Locate the cell with the specified text and output its (X, Y) center coordinate. 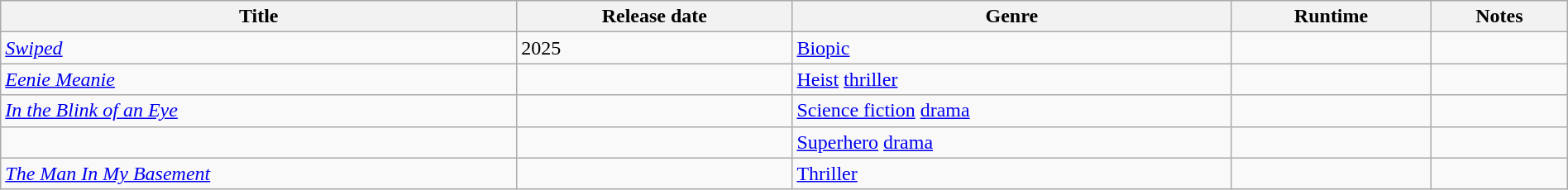
Title (259, 17)
Biopic (1012, 48)
Eenie Meanie (259, 79)
Superhero drama (1012, 142)
Thriller (1012, 173)
The Man In My Basement (259, 173)
2025 (655, 48)
Notes (1499, 17)
Runtime (1331, 17)
In the Blink of an Eye (259, 111)
Swiped (259, 48)
Genre (1012, 17)
Release date (655, 17)
Science fiction drama (1012, 111)
Heist thriller (1012, 79)
